Scan for the cell matching the given text and deliver its (X, Y) coordinate at center. 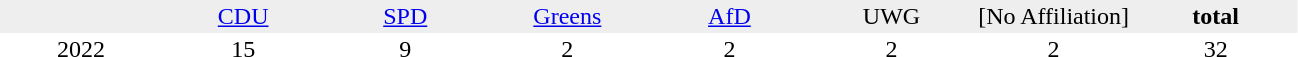
Greens (567, 16)
SPD (405, 16)
AfD (729, 16)
total (1216, 16)
[No Affiliation] (1054, 16)
CDU (243, 16)
UWG (891, 16)
